Locate the cell with the specified text and output its [x, y] center coordinate. 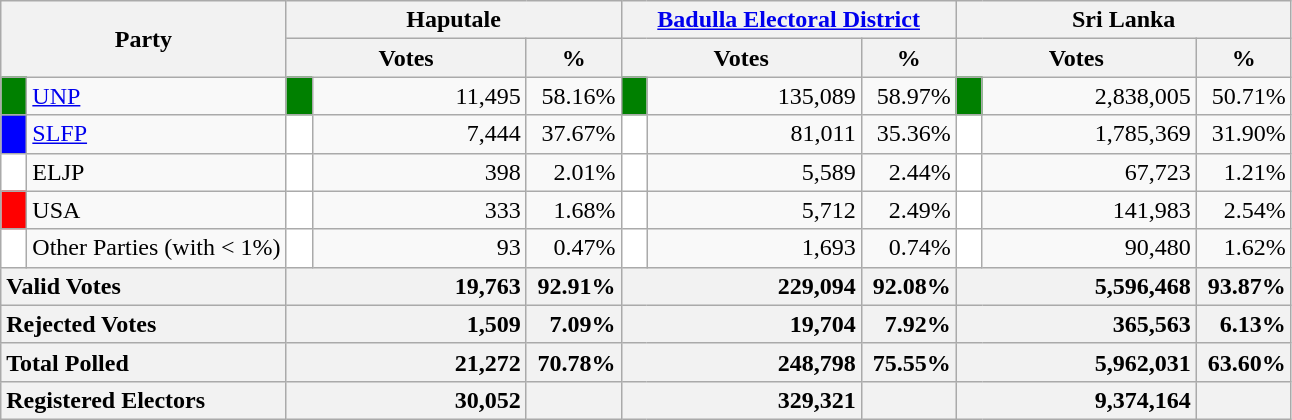
398 [419, 172]
2.49% [908, 210]
19,704 [741, 324]
67,723 [1089, 172]
Party [144, 39]
63.60% [1244, 362]
1,785,369 [1089, 134]
USA [156, 210]
0.74% [908, 248]
135,089 [754, 96]
92.91% [574, 286]
2.54% [1244, 210]
Haputale [454, 20]
81,011 [754, 134]
SLFP [156, 134]
92.08% [908, 286]
141,983 [1089, 210]
333 [419, 210]
58.16% [574, 96]
Rejected Votes [144, 324]
50.71% [1244, 96]
Valid Votes [144, 286]
21,272 [406, 362]
229,094 [741, 286]
Other Parties (with < 1%) [156, 248]
93 [419, 248]
19,763 [406, 286]
2.44% [908, 172]
Sri Lanka [1124, 20]
Total Polled [144, 362]
Badulla Electoral District [788, 20]
1.62% [1244, 248]
UNP [156, 96]
1,693 [754, 248]
30,052 [406, 400]
248,798 [741, 362]
31.90% [1244, 134]
1.21% [1244, 172]
ELJP [156, 172]
5,596,468 [1076, 286]
7.92% [908, 324]
75.55% [908, 362]
7.09% [574, 324]
6.13% [1244, 324]
9,374,164 [1076, 400]
11,495 [419, 96]
35.36% [908, 134]
5,712 [754, 210]
0.47% [574, 248]
90,480 [1089, 248]
1.68% [574, 210]
70.78% [574, 362]
2,838,005 [1089, 96]
5,962,031 [1076, 362]
2.01% [574, 172]
Registered Electors [144, 400]
37.67% [574, 134]
365,563 [1076, 324]
93.87% [1244, 286]
7,444 [419, 134]
5,589 [754, 172]
58.97% [908, 96]
1,509 [406, 324]
329,321 [741, 400]
